Pinpoint the cell where the given text exists, returning its [x, y] midpoint coordinate. 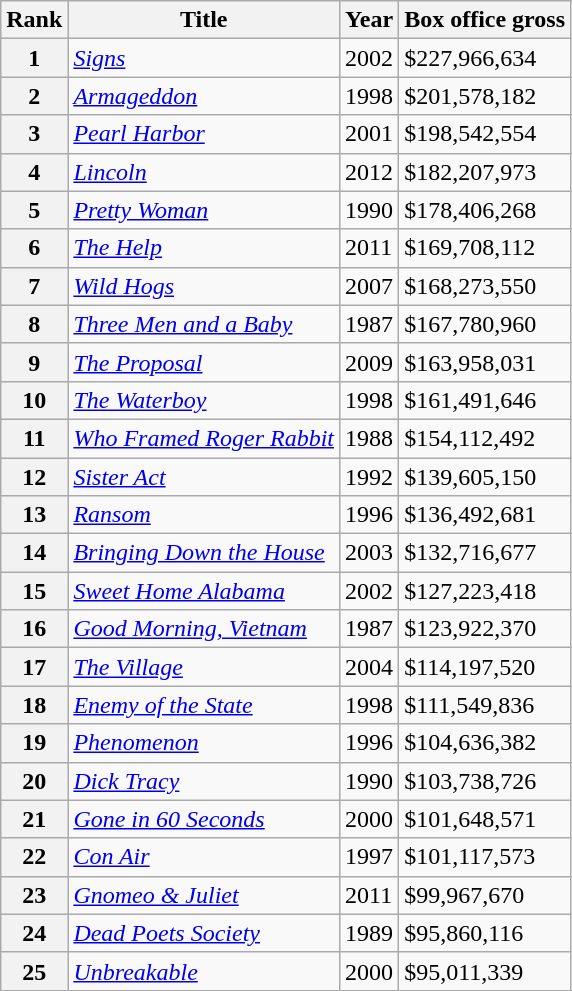
$111,549,836 [485, 705]
$198,542,554 [485, 134]
6 [34, 248]
$103,738,726 [485, 781]
Phenomenon [204, 743]
2003 [370, 553]
13 [34, 515]
2009 [370, 362]
Title [204, 20]
Con Air [204, 857]
$161,491,646 [485, 400]
Year [370, 20]
Armageddon [204, 96]
$169,708,112 [485, 248]
9 [34, 362]
12 [34, 477]
2 [34, 96]
2004 [370, 667]
16 [34, 629]
$136,492,681 [485, 515]
$99,967,670 [485, 895]
1992 [370, 477]
$154,112,492 [485, 438]
$104,636,382 [485, 743]
10 [34, 400]
$95,011,339 [485, 971]
2012 [370, 172]
Pretty Woman [204, 210]
23 [34, 895]
5 [34, 210]
22 [34, 857]
Unbreakable [204, 971]
1989 [370, 933]
The Help [204, 248]
$127,223,418 [485, 591]
The Proposal [204, 362]
18 [34, 705]
Wild Hogs [204, 286]
19 [34, 743]
$101,117,573 [485, 857]
7 [34, 286]
$123,922,370 [485, 629]
1 [34, 58]
Sister Act [204, 477]
Ransom [204, 515]
2007 [370, 286]
$201,578,182 [485, 96]
The Waterboy [204, 400]
$182,207,973 [485, 172]
14 [34, 553]
$227,966,634 [485, 58]
Enemy of the State [204, 705]
Lincoln [204, 172]
Sweet Home Alabama [204, 591]
Gnomeo & Juliet [204, 895]
25 [34, 971]
The Village [204, 667]
1997 [370, 857]
1988 [370, 438]
3 [34, 134]
21 [34, 819]
$163,958,031 [485, 362]
Signs [204, 58]
$178,406,268 [485, 210]
8 [34, 324]
Good Morning, Vietnam [204, 629]
$132,716,677 [485, 553]
$167,780,960 [485, 324]
Dead Poets Society [204, 933]
Pearl Harbor [204, 134]
$101,648,571 [485, 819]
Gone in 60 Seconds [204, 819]
11 [34, 438]
15 [34, 591]
$95,860,116 [485, 933]
Dick Tracy [204, 781]
4 [34, 172]
Three Men and a Baby [204, 324]
17 [34, 667]
$114,197,520 [485, 667]
$139,605,150 [485, 477]
20 [34, 781]
24 [34, 933]
2001 [370, 134]
$168,273,550 [485, 286]
Rank [34, 20]
Bringing Down the House [204, 553]
Box office gross [485, 20]
Who Framed Roger Rabbit [204, 438]
